Extract the (X, Y) coordinate from the center of the cell holding the provided text.  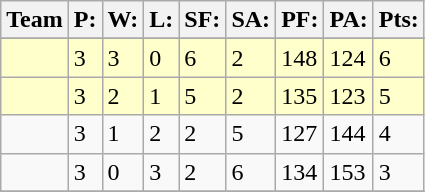
4 (398, 134)
144 (348, 134)
148 (300, 58)
SA: (251, 20)
SF: (202, 20)
153 (348, 172)
PA: (348, 20)
Team (35, 20)
135 (300, 96)
PF: (300, 20)
123 (348, 96)
P: (85, 20)
124 (348, 58)
W: (123, 20)
127 (300, 134)
L: (162, 20)
Pts: (398, 20)
134 (300, 172)
